Return the [X, Y] coordinate for the center point of the cell that contains the specified text.  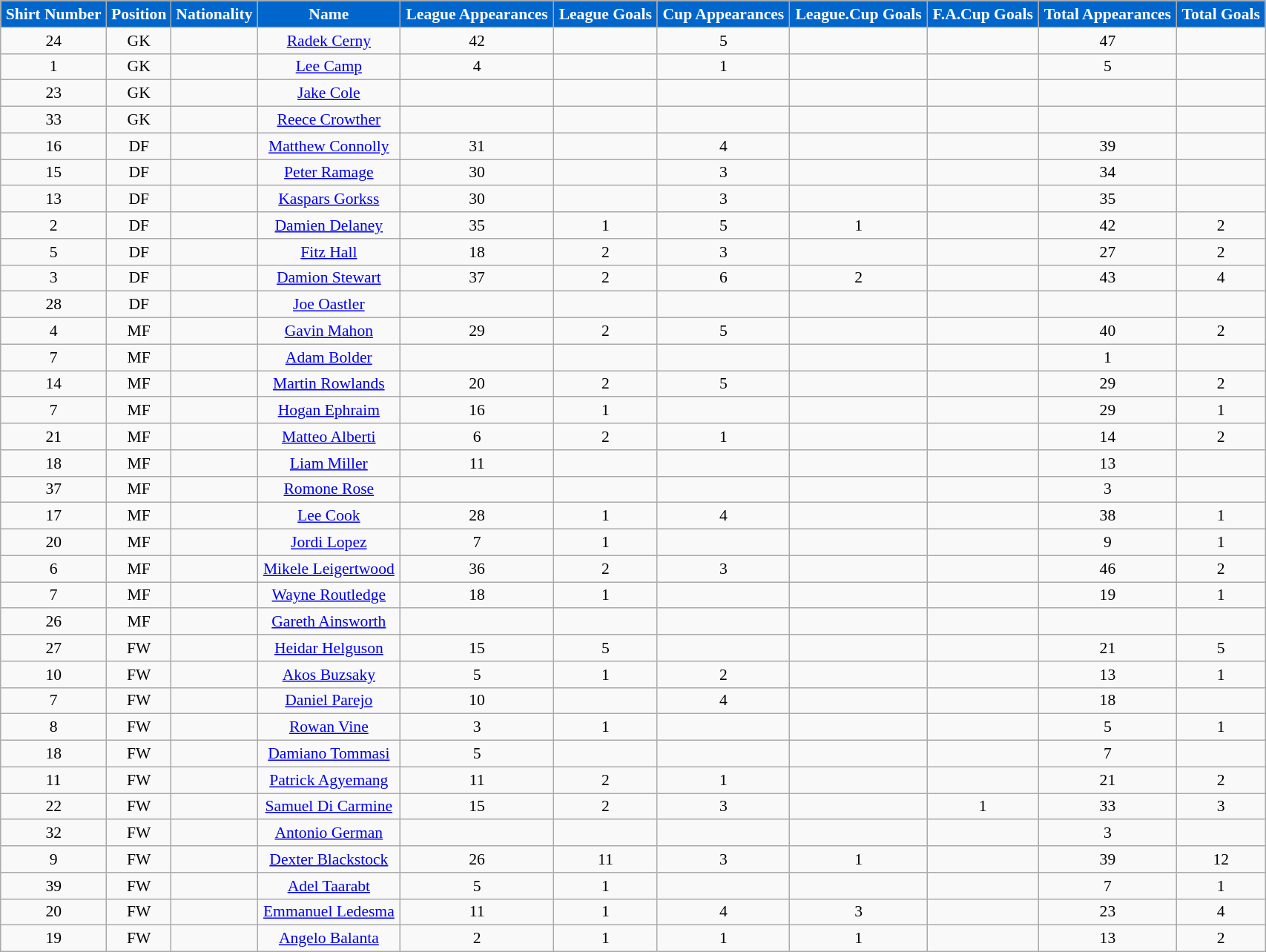
Kaspars Gorkss [329, 199]
Lee Camp [329, 67]
Matthew Connolly [329, 146]
Cup Appearances [724, 14]
Heidar Helguson [329, 648]
Adel Taarabt [329, 886]
Hogan Ephraim [329, 411]
Damiano Tommasi [329, 754]
22 [53, 807]
38 [1108, 516]
31 [476, 146]
Radek Cerny [329, 41]
Adam Bolder [329, 357]
Romone Rose [329, 489]
Emmanuel Ledesma [329, 912]
Angelo Balanta [329, 939]
17 [53, 516]
Jake Cole [329, 93]
Dexter Blackstock [329, 859]
Damien Delaney [329, 225]
Mikele Leigertwood [329, 569]
12 [1221, 859]
League.Cup Goals [859, 14]
Martin Rowlands [329, 384]
Damion Stewart [329, 278]
46 [1108, 569]
40 [1108, 331]
Position [139, 14]
Jordi Lopez [329, 543]
League Appearances [476, 14]
32 [53, 833]
Total Appearances [1108, 14]
47 [1108, 41]
Rowan Vine [329, 727]
Liam Miller [329, 463]
League Goals [605, 14]
Samuel Di Carmine [329, 807]
Matteo Alberti [329, 437]
Akos Buzsaky [329, 675]
24 [53, 41]
8 [53, 727]
F.A.Cup Goals [983, 14]
Shirt Number [53, 14]
Daniel Parejo [329, 701]
Patrick Agyemang [329, 780]
Gareth Ainsworth [329, 622]
Joe Oastler [329, 305]
Fitz Hall [329, 252]
Wayne Routledge [329, 595]
34 [1108, 173]
Reece Crowther [329, 120]
Peter Ramage [329, 173]
Total Goals [1221, 14]
43 [1108, 278]
Gavin Mahon [329, 331]
Antonio German [329, 833]
Nationality [215, 14]
Lee Cook [329, 516]
36 [476, 569]
Name [329, 14]
